For the text-containing cell, return its midpoint in [x, y] coordinate format. 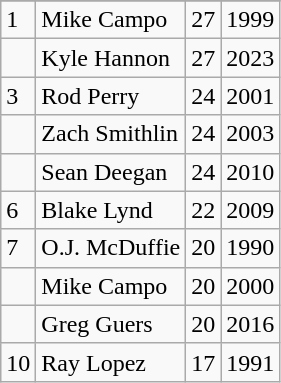
7 [18, 248]
Sean Deegan [111, 172]
1991 [250, 362]
17 [204, 362]
1 [18, 20]
Zach Smithlin [111, 134]
22 [204, 210]
6 [18, 210]
Kyle Hannon [111, 58]
3 [18, 96]
2001 [250, 96]
2023 [250, 58]
1999 [250, 20]
2000 [250, 286]
2010 [250, 172]
2016 [250, 324]
Greg Guers [111, 324]
Rod Perry [111, 96]
10 [18, 362]
Blake Lynd [111, 210]
1990 [250, 248]
2003 [250, 134]
Ray Lopez [111, 362]
2009 [250, 210]
O.J. McDuffie [111, 248]
